Search for the cell housing the specified text and yield its [x, y] center coordinate. 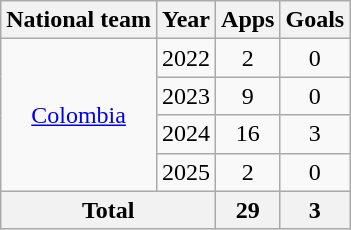
2025 [186, 172]
Year [186, 20]
Apps [248, 20]
Total [108, 210]
2022 [186, 58]
2024 [186, 134]
16 [248, 134]
9 [248, 96]
National team [79, 20]
29 [248, 210]
2023 [186, 96]
Colombia [79, 115]
Goals [315, 20]
